Find where the given text appears and provide that cell's center as [x, y] coordinate. 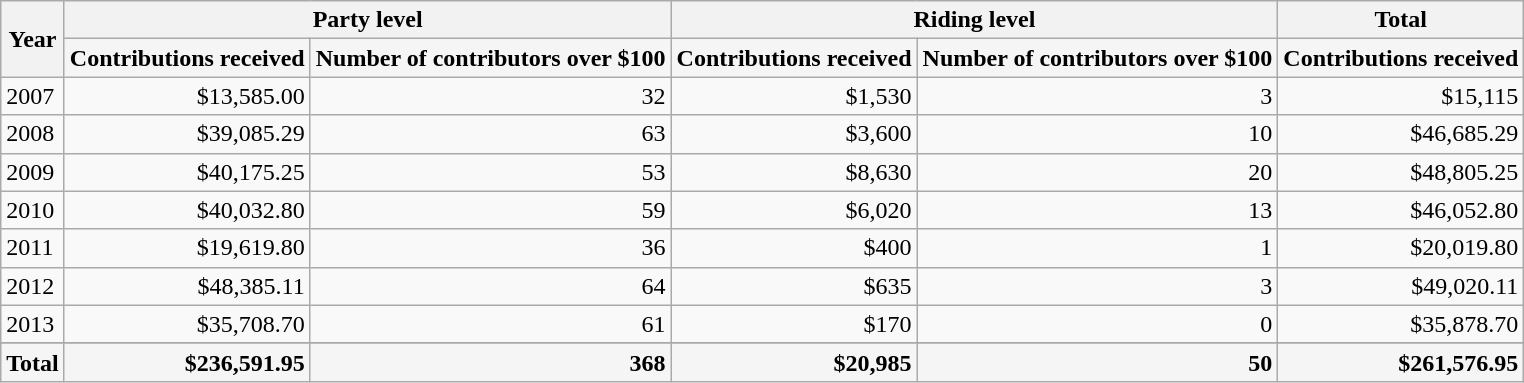
59 [490, 210]
$40,175.25 [187, 172]
10 [1098, 134]
$20,019.80 [1401, 248]
36 [490, 248]
$400 [794, 248]
64 [490, 286]
63 [490, 134]
$8,630 [794, 172]
50 [1098, 362]
$46,052.80 [1401, 210]
20 [1098, 172]
$635 [794, 286]
Party level [368, 20]
2008 [33, 134]
$1,530 [794, 96]
2013 [33, 324]
$40,032.80 [187, 210]
2007 [33, 96]
$35,878.70 [1401, 324]
32 [490, 96]
2009 [33, 172]
Riding level [974, 20]
2012 [33, 286]
2011 [33, 248]
$236,591.95 [187, 362]
1 [1098, 248]
$46,685.29 [1401, 134]
13 [1098, 210]
368 [490, 362]
$19,619.80 [187, 248]
2010 [33, 210]
$170 [794, 324]
$48,805.25 [1401, 172]
$3,600 [794, 134]
$13,585.00 [187, 96]
61 [490, 324]
$20,985 [794, 362]
$15,115 [1401, 96]
Year [33, 39]
53 [490, 172]
$35,708.70 [187, 324]
$39,085.29 [187, 134]
$48,385.11 [187, 286]
0 [1098, 324]
$261,576.95 [1401, 362]
$49,020.11 [1401, 286]
$6,020 [794, 210]
